Scan for the cell matching the given text and deliver its (x, y) coordinate at center. 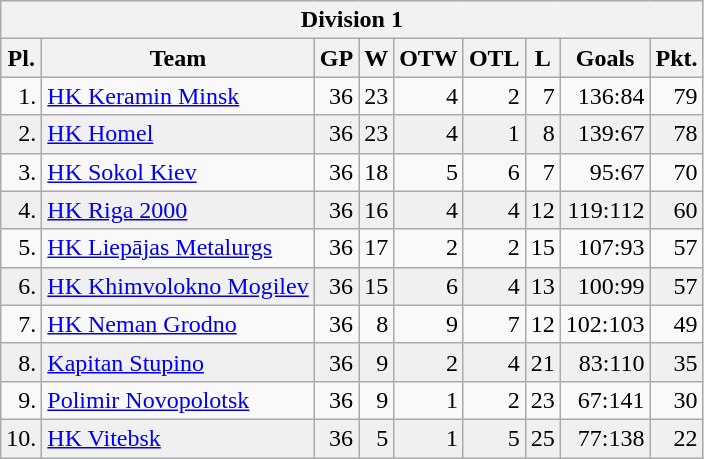
49 (676, 324)
Kapitan Stupino (178, 362)
4. (22, 210)
22 (676, 438)
7. (22, 324)
L (542, 58)
136:84 (605, 96)
Team (178, 58)
5. (22, 248)
35 (676, 362)
83:110 (605, 362)
OTW (429, 58)
HK Keramin Minsk (178, 96)
OTL (494, 58)
67:141 (605, 400)
100:99 (605, 286)
79 (676, 96)
60 (676, 210)
Goals (605, 58)
W (376, 58)
1. (22, 96)
16 (376, 210)
18 (376, 172)
139:67 (605, 134)
HK Neman Grodno (178, 324)
Division 1 (352, 20)
Pkt. (676, 58)
8. (22, 362)
HK Homel (178, 134)
77:138 (605, 438)
30 (676, 400)
Polimir Novopolotsk (178, 400)
Pl. (22, 58)
119:112 (605, 210)
70 (676, 172)
GP (336, 58)
78 (676, 134)
HK Vitebsk (178, 438)
9. (22, 400)
95:67 (605, 172)
17 (376, 248)
HK Riga 2000 (178, 210)
6. (22, 286)
10. (22, 438)
HK Sokol Kiev (178, 172)
21 (542, 362)
13 (542, 286)
107:93 (605, 248)
102:103 (605, 324)
3. (22, 172)
HK Liepājas Metalurgs (178, 248)
25 (542, 438)
HK Khimvolokno Mogilev (178, 286)
2. (22, 134)
